Provide the (x, y) coordinate of the cell's center where the given text is located.  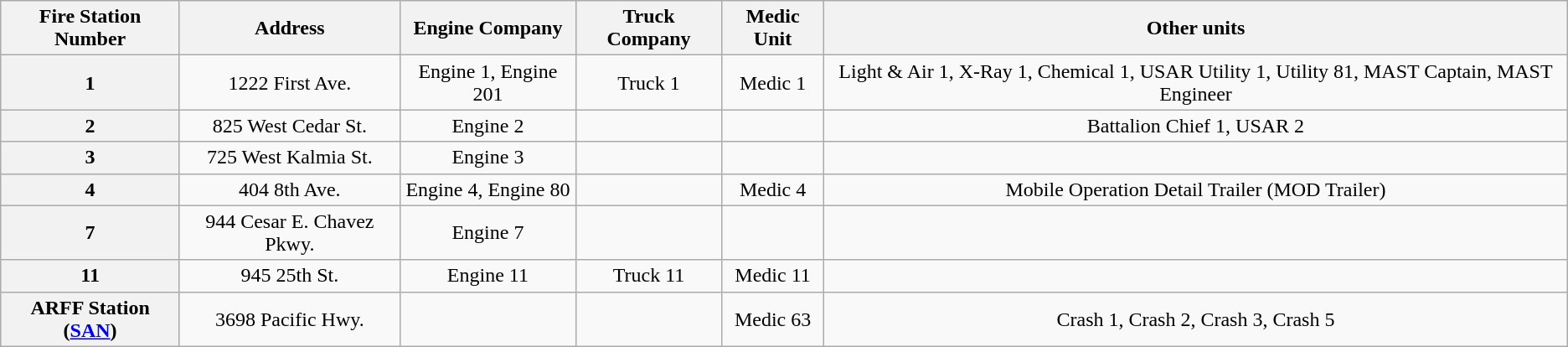
825 West Cedar St. (290, 126)
ARFF Station (SAN) (90, 319)
11 (90, 276)
Engine 3 (487, 158)
945 25th St. (290, 276)
7 (90, 233)
Engine 11 (487, 276)
Light & Air 1, X-Ray 1, Chemical 1, USAR Utility 1, Utility 81, MAST Captain, MAST Engineer (1196, 82)
Medic 1 (772, 82)
1 (90, 82)
Engine 2 (487, 126)
Engine 4, Engine 80 (487, 189)
Engine 1, Engine 201 (487, 82)
Fire Station Number (90, 28)
Medic 63 (772, 319)
1222 First Ave. (290, 82)
Engine 7 (487, 233)
4 (90, 189)
725 West Kalmia St. (290, 158)
Medic 11 (772, 276)
2 (90, 126)
3698 Pacific Hwy. (290, 319)
Truck 11 (649, 276)
Engine Company (487, 28)
3 (90, 158)
Address (290, 28)
Truck Company (649, 28)
Medic Unit (772, 28)
Other units (1196, 28)
944 Cesar E. Chavez Pkwy. (290, 233)
Medic 4 (772, 189)
404 8th Ave. (290, 189)
Battalion Chief 1, USAR 2 (1196, 126)
Mobile Operation Detail Trailer (MOD Trailer) (1196, 189)
Crash 1, Crash 2, Crash 3, Crash 5 (1196, 319)
Truck 1 (649, 82)
